Identify which cell holds the provided text, then report its [X, Y] central coordinate. 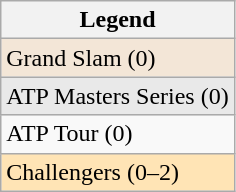
Legend [118, 20]
Grand Slam (0) [118, 58]
Challengers (0–2) [118, 172]
ATP Masters Series (0) [118, 96]
ATP Tour (0) [118, 134]
